Detect which cell encompasses the target text, then output its (X, Y) center coordinate. 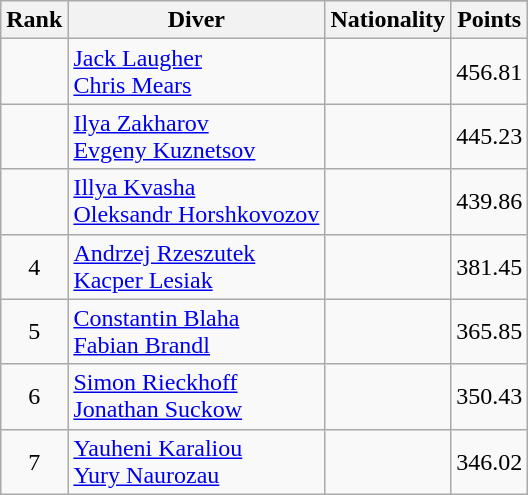
5 (34, 332)
Andrzej RzeszutekKacper Lesiak (196, 266)
Yauheni KaraliouYury Naurozau (196, 462)
Simon RieckhoffJonathan Suckow (196, 396)
7 (34, 462)
Illya KvashaOleksandr Horshkovozov (196, 202)
365.85 (490, 332)
439.86 (490, 202)
350.43 (490, 396)
Constantin BlahaFabian Brandl (196, 332)
346.02 (490, 462)
Rank (34, 20)
4 (34, 266)
381.45 (490, 266)
456.81 (490, 72)
Points (490, 20)
Nationality (388, 20)
445.23 (490, 136)
Jack LaugherChris Mears (196, 72)
6 (34, 396)
Diver (196, 20)
Ilya ZakharovEvgeny Kuznetsov (196, 136)
